Scan for the cell matching the given text and deliver its (x, y) coordinate at center. 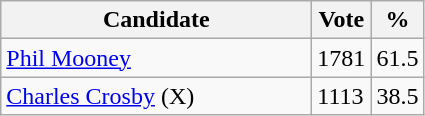
38.5 (398, 96)
Phil Mooney (156, 58)
Vote (342, 20)
Charles Crosby (X) (156, 96)
% (398, 20)
1781 (342, 58)
Candidate (156, 20)
61.5 (398, 58)
1113 (342, 96)
